Identify which cell holds the provided text, then report its [x, y] central coordinate. 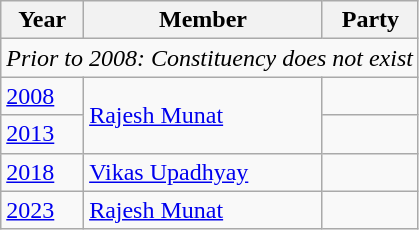
2018 [42, 172]
Member [204, 20]
Party [370, 20]
Vikas Upadhyay [204, 172]
Prior to 2008: Constituency does not exist [210, 58]
2013 [42, 134]
2008 [42, 96]
2023 [42, 210]
Year [42, 20]
